Identify which cell holds the provided text, then report its [X, Y] central coordinate. 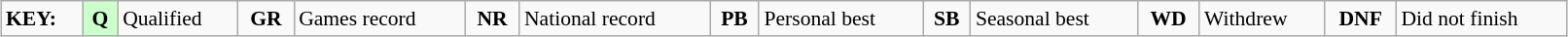
Qualified [178, 18]
NR [492, 18]
Did not finish [1481, 18]
PB [735, 18]
Personal best [840, 18]
SB [947, 18]
National record [615, 18]
Games record [379, 18]
Seasonal best [1054, 18]
DNF [1361, 18]
KEY: [42, 18]
WD [1168, 18]
GR [267, 18]
Q [100, 18]
Withdrew [1263, 18]
